Detect which cell encompasses the target text, then output its [X, Y] center coordinate. 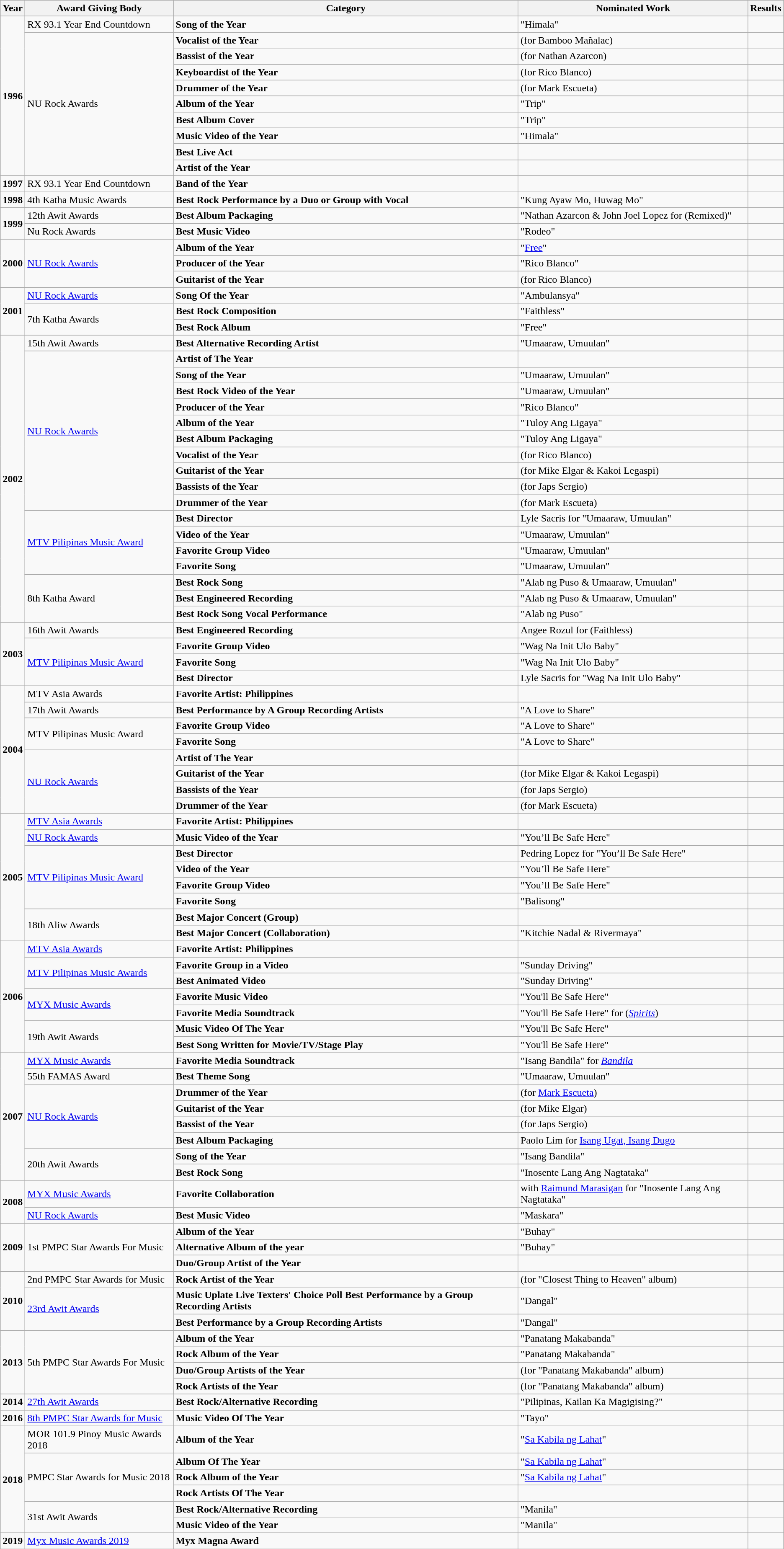
2005 [13, 877]
"Inosente Lang Ang Nagtataka" [633, 1172]
Nominated Work [633, 8]
"Kung Ayaw Mo, Huwag Mo" [633, 200]
Artist of the Year [346, 168]
Best Song Written for Movie/TV/Stage Play [346, 1045]
8th PMPC Star Awards for Music [99, 1418]
2006 [13, 997]
1996 [13, 96]
(for Mike Elgar) [633, 1108]
12th Awit Awards [99, 216]
MTV Pilipinas Music Awards [99, 973]
Nu Rock Awards [99, 232]
2nd PMPC Star Awards for Music [99, 1279]
Best Alternative Recording Artist [346, 343]
Duo/Group Artist of the Year [346, 1263]
Duo/Group Artists of the Year [346, 1370]
Myx Music Awards 2019 [99, 1541]
2000 [13, 263]
"You'll Be Safe Here" for (Spirits) [633, 1013]
Category [346, 8]
"Isang Bandila" for Bandila [633, 1061]
Lyle Sacris for "Wag Na Init Ulo Baby" [633, 678]
Best Album Cover [346, 120]
5th PMPC Star Awards For Music [99, 1362]
"Balisong" [633, 901]
2007 [13, 1116]
1997 [13, 183]
27th Awit Awards [99, 1402]
2010 [13, 1301]
2014 [13, 1402]
Best Theme Song [346, 1077]
2003 [13, 654]
Pedring Lopez for "You’ll Be Safe Here" [633, 853]
20th Awit Awards [99, 1164]
Year [13, 8]
Keyboardist of the Year [346, 72]
1998 [13, 200]
Best Major Concert (Collaboration) [346, 933]
Myx Magna Award [346, 1541]
Album Of The Year [346, 1461]
"Nathan Azarcon & John Joel Lopez for (Remixed)" [633, 216]
PMPC Star Awards for Music 2018 [99, 1477]
1999 [13, 224]
2004 [13, 749]
Best Major Concert (Group) [346, 917]
Award Giving Body [99, 8]
8th Katha Award [99, 598]
"Alab ng Puso" [633, 614]
Best Rock Performance by a Duo or Group with Vocal [346, 200]
18th Aliw Awards [99, 925]
Favorite Group in a Video [346, 965]
Best Live Act [346, 152]
"Ambulansya" [633, 295]
2001 [13, 311]
Best Rock Album [346, 327]
Song Of the Year [346, 295]
31st Awit Awards [99, 1517]
4th Katha Music Awards [99, 200]
55th FAMAS Award [99, 1077]
Rock Artists of the Year [346, 1386]
1st PMPC Star Awards For Music [99, 1247]
15th Awit Awards [99, 343]
(for Bamboo Mañalac) [633, 40]
"Isang Bandila" [633, 1156]
2009 [13, 1247]
(for Nathan Azarcon) [633, 56]
Band of the Year [346, 183]
16th Awit Awards [99, 630]
Best Rock Video of the Year [346, 391]
"Maskara" [633, 1215]
Rock Artist of the Year [346, 1279]
Best Performance by a Group Recording Artists [346, 1322]
Alternative Album of the year [346, 1247]
Best Animated Video [346, 981]
MOR 101.9 Pinoy Music Awards 2018 [99, 1439]
Paolo Lim for Isang Ugat, Isang Dugo [633, 1140]
"Kitchie Nadal & Rivermaya" [633, 933]
Lyle Sacris for "Umaaraw, Umuulan" [633, 519]
Favorite Collaboration [346, 1194]
Rock Artists Of The Year [346, 1493]
2002 [13, 478]
"Pilipinas, Kailan Ka Magigising?" [633, 1402]
23rd Awit Awards [99, 1309]
(for "Closest Thing to Heaven" album) [633, 1279]
Best Rock Composition [346, 311]
2016 [13, 1418]
"Faithless" [633, 311]
2018 [13, 1479]
2008 [13, 1201]
Music Uplate Live Texters' Choice Poll Best Performance by a Group Recording Artists [346, 1301]
2013 [13, 1362]
17th Awit Awards [99, 710]
"Rodeo" [633, 232]
7th Katha Awards [99, 319]
Best Performance by A Group Recording Artists [346, 710]
Results [766, 8]
Best Rock Song Vocal Performance [346, 614]
Angee Rozul for (Faithless) [633, 630]
2019 [13, 1541]
with Raimund Marasigan for "Inosente Lang Ang Nagtataka" [633, 1194]
Favorite Music Video [346, 997]
19th Awit Awards [99, 1037]
"Tayo" [633, 1418]
